Extract the [x, y] coordinate from the center of the cell holding the provided text.  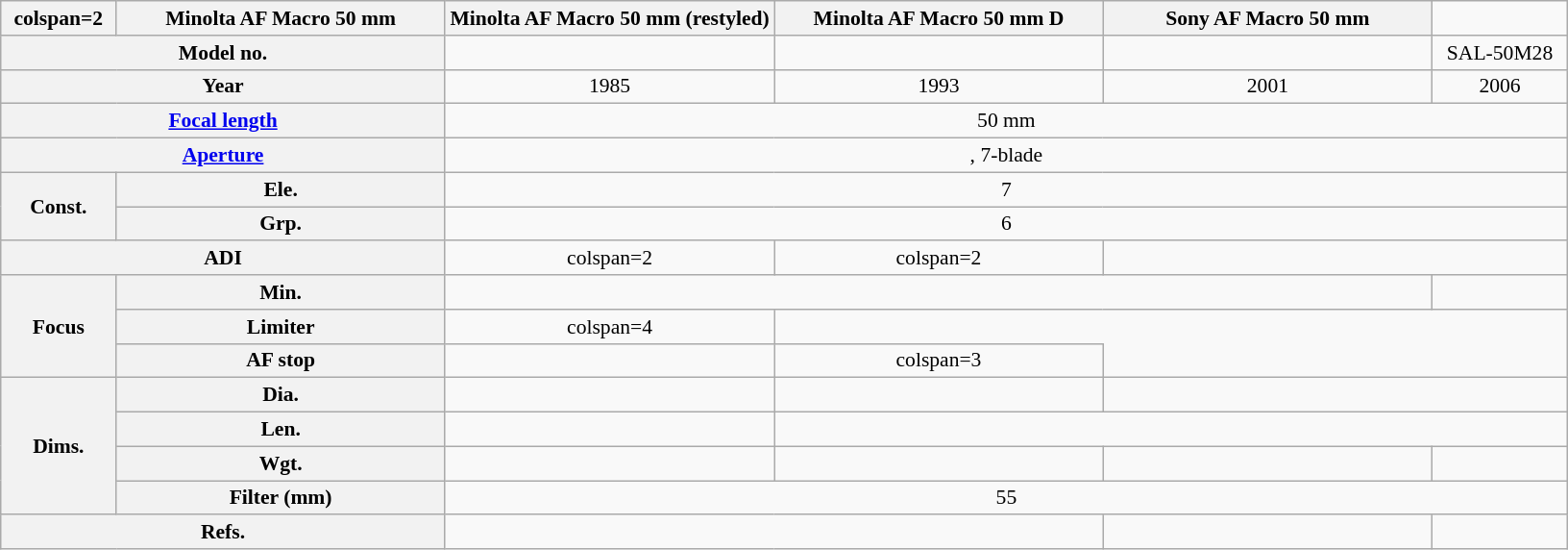
Filter (mm) [281, 498]
Model no. [223, 53]
2001 [1267, 87]
Const. [59, 206]
Dims. [59, 446]
Year [223, 87]
, 7-blade [1006, 156]
Limiter [281, 327]
Minolta AF Macro 50 mm (restyled) [609, 18]
Focus [59, 327]
Ele. [281, 189]
Len. [281, 430]
AF stop [281, 361]
1985 [609, 87]
Wgt. [281, 463]
Dia. [281, 395]
colspan=4 [609, 327]
55 [1006, 498]
Aperture [223, 156]
colspan=3 [939, 361]
7 [1006, 189]
ADI [223, 259]
SAL-50M28 [1501, 53]
Min. [281, 292]
Sony AF Macro 50 mm [1267, 18]
1993 [939, 87]
2006 [1501, 87]
50 mm [1006, 121]
Minolta AF Macro 50 mm D [939, 18]
Minolta AF Macro 50 mm [281, 18]
6 [1006, 224]
Focal length [223, 121]
Refs. [223, 533]
Grp. [281, 224]
